Determine the [X, Y] coordinate at the center of the cell enclosing the given text.  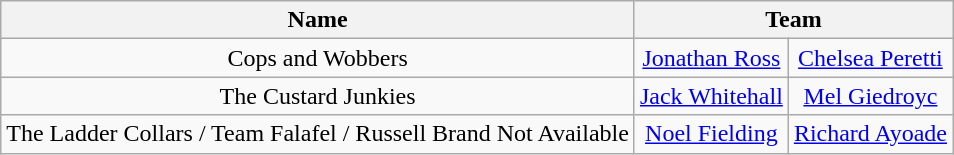
Name [318, 20]
The Custard Junkies [318, 96]
Jack Whitehall [711, 96]
Chelsea Peretti [870, 58]
Mel Giedroyc [870, 96]
Noel Fielding [711, 134]
Cops and Wobbers [318, 58]
Richard Ayoade [870, 134]
Jonathan Ross [711, 58]
The Ladder Collars / Team Falafel / Russell Brand Not Available [318, 134]
Team [793, 20]
